For the text-containing cell, return its midpoint in (X, Y) coordinate format. 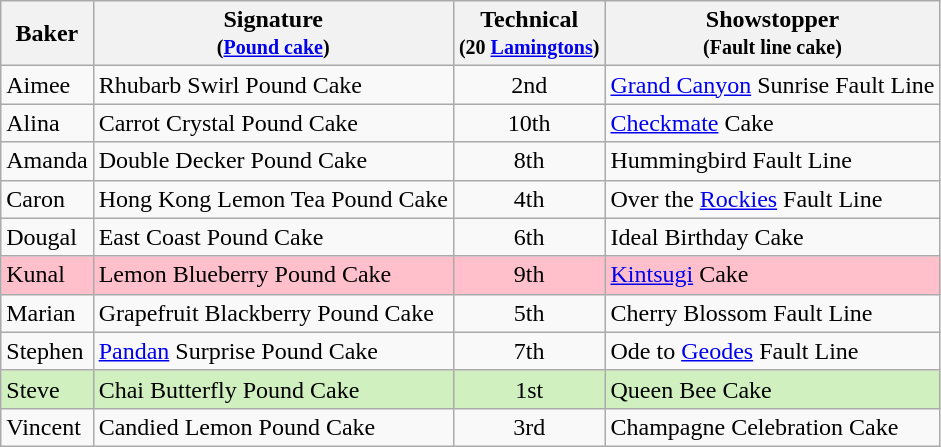
Cherry Blossom Fault Line (772, 313)
Signature(Pound cake) (273, 34)
Stephen (47, 351)
Candied Lemon Pound Cake (273, 427)
Pandan Surprise Pound Cake (273, 351)
6th (529, 237)
Queen Bee Cake (772, 389)
Rhubarb Swirl Pound Cake (273, 85)
7th (529, 351)
Alina (47, 123)
Vincent (47, 427)
Over the Rockies Fault Line (772, 199)
Ideal Birthday Cake (772, 237)
Caron (47, 199)
Hong Kong Lemon Tea Pound Cake (273, 199)
Champagne Celebration Cake (772, 427)
9th (529, 275)
Showstopper(Fault line cake) (772, 34)
Dougal (47, 237)
Ode to Geodes Fault Line (772, 351)
Checkmate Cake (772, 123)
East Coast Pound Cake (273, 237)
1st (529, 389)
Grapefruit Blackberry Pound Cake (273, 313)
Lemon Blueberry Pound Cake (273, 275)
Double Decker Pound Cake (273, 161)
Kintsugi Cake (772, 275)
Amanda (47, 161)
2nd (529, 85)
Marian (47, 313)
10th (529, 123)
Baker (47, 34)
Steve (47, 389)
Kunal (47, 275)
Chai Butterfly Pound Cake (273, 389)
4th (529, 199)
Grand Canyon Sunrise Fault Line (772, 85)
Hummingbird Fault Line (772, 161)
Carrot Crystal Pound Cake (273, 123)
Technical(20 Lamingtons) (529, 34)
Aimee (47, 85)
5th (529, 313)
8th (529, 161)
3rd (529, 427)
